Capture the cell that displays the provided text and extract its (X, Y) central coordinate. 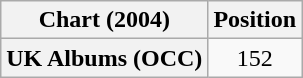
Chart (2004) (104, 20)
UK Albums (OCC) (104, 58)
152 (255, 58)
Position (255, 20)
